Return the [x, y] coordinate for the center point of the cell that contains the specified text.  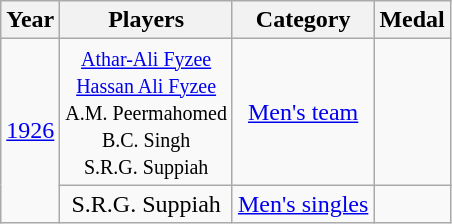
S.R.G. Suppiah [146, 204]
Medal [412, 20]
Men's singles [302, 204]
Year [30, 20]
1926 [30, 131]
Men's team [302, 112]
Athar-Ali FyzeeHassan Ali FyzeeA.M. PeermahomedB.C. SinghS.R.G. Suppiah [146, 112]
Category [302, 20]
Players [146, 20]
